Identify which cell holds the provided text, then report its [x, y] central coordinate. 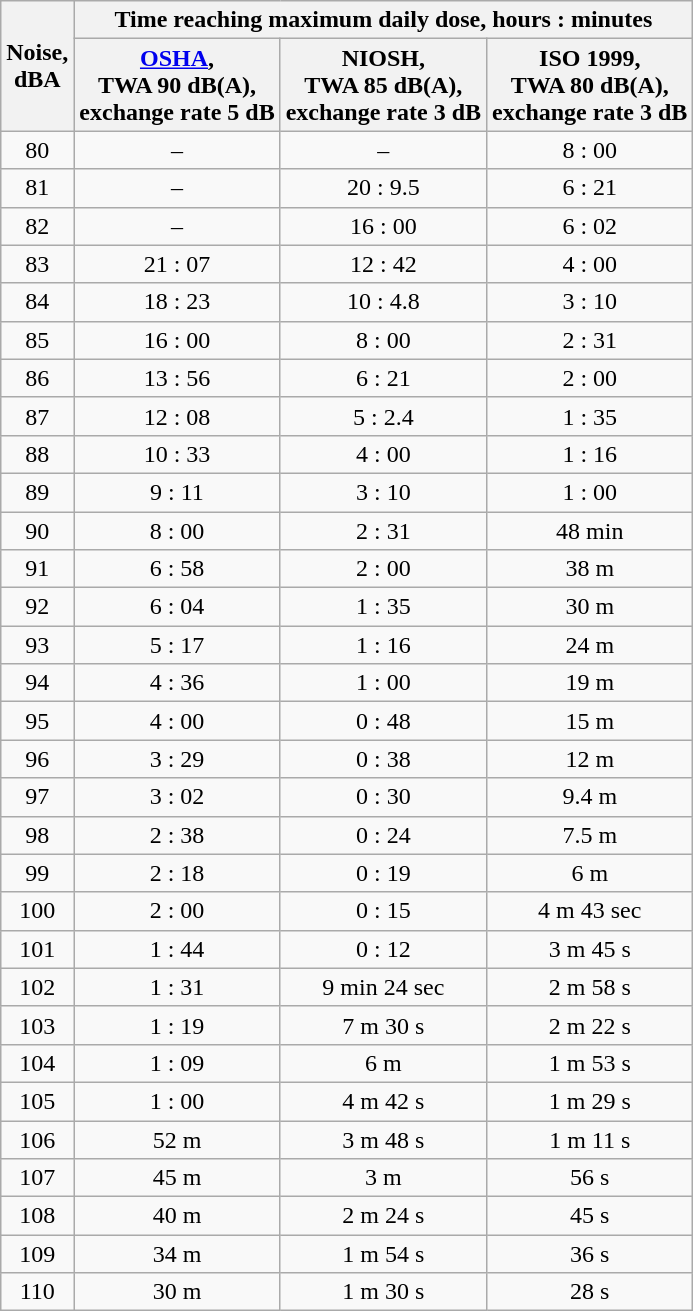
36 s [590, 1254]
7 m 30 s [383, 1025]
13 : 56 [177, 378]
3 m 48 s [383, 1139]
83 [38, 264]
5 : 2.4 [383, 416]
0 : 30 [383, 797]
110 [38, 1292]
106 [38, 1139]
24 m [590, 645]
3 m 45 s [590, 949]
85 [38, 340]
0 : 15 [383, 911]
1 m 30 s [383, 1292]
91 [38, 569]
10 : 33 [177, 454]
12 m [590, 759]
2 m 58 s [590, 987]
2 m 22 s [590, 1025]
2 m 24 s [383, 1216]
2 : 38 [177, 835]
9 min 24 sec [383, 987]
9 : 11 [177, 492]
103 [38, 1025]
98 [38, 835]
40 m [177, 1216]
86 [38, 378]
7.5 m [590, 835]
96 [38, 759]
3 : 02 [177, 797]
10 : 4.8 [383, 302]
34 m [177, 1254]
6 : 02 [590, 226]
94 [38, 683]
Time reaching maximum daily dose, hours : minutes [384, 20]
6 : 58 [177, 569]
108 [38, 1216]
90 [38, 531]
2 : 18 [177, 873]
4 m 42 s [383, 1101]
102 [38, 987]
28 s [590, 1292]
ISO 1999,TWA 80 dB(A),exchange rate 3 dB [590, 85]
Noise,dBA [38, 66]
4 : 36 [177, 683]
15 m [590, 721]
84 [38, 302]
12 : 08 [177, 416]
20 : 9.5 [383, 188]
1 m 29 s [590, 1101]
97 [38, 797]
1 : 09 [177, 1063]
5 : 17 [177, 645]
93 [38, 645]
87 [38, 416]
89 [38, 492]
1 : 44 [177, 949]
0 : 19 [383, 873]
105 [38, 1101]
6 : 04 [177, 607]
0 : 48 [383, 721]
48 min [590, 531]
101 [38, 949]
4 m 43 sec [590, 911]
21 : 07 [177, 264]
1 : 19 [177, 1025]
100 [38, 911]
52 m [177, 1139]
107 [38, 1178]
1 m 53 s [590, 1063]
1 : 31 [177, 987]
OSHA,TWA 90 dB(A),exchange rate 5 dB [177, 85]
12 : 42 [383, 264]
0 : 24 [383, 835]
0 : 12 [383, 949]
3 : 29 [177, 759]
80 [38, 150]
18 : 23 [177, 302]
82 [38, 226]
88 [38, 454]
0 : 38 [383, 759]
109 [38, 1254]
95 [38, 721]
38 m [590, 569]
3 m [383, 1178]
104 [38, 1063]
45 m [177, 1178]
1 m 11 s [590, 1139]
9.4 m [590, 797]
19 m [590, 683]
81 [38, 188]
99 [38, 873]
92 [38, 607]
56 s [590, 1178]
NIOSH,TWA 85 dB(A),exchange rate 3 dB [383, 85]
45 s [590, 1216]
1 m 54 s [383, 1254]
